Capture the cell that displays the provided text and extract its (x, y) central coordinate. 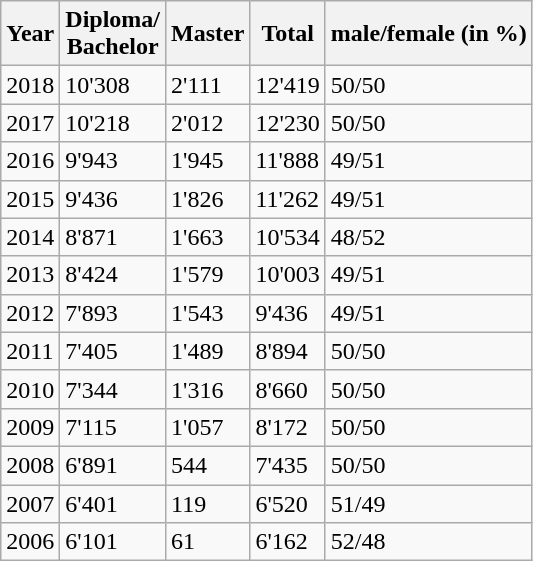
1'826 (208, 199)
2015 (30, 199)
11'888 (288, 161)
2017 (30, 123)
Total (288, 34)
8'424 (113, 275)
6'520 (288, 503)
11'262 (288, 199)
10'534 (288, 237)
6'891 (113, 465)
8'871 (113, 237)
1'663 (208, 237)
10'308 (113, 85)
48/52 (428, 237)
2012 (30, 313)
10'218 (113, 123)
10'003 (288, 275)
2'012 (208, 123)
1'543 (208, 313)
6'162 (288, 542)
12'230 (288, 123)
1'579 (208, 275)
Year (30, 34)
7'115 (113, 427)
2007 (30, 503)
51/49 (428, 503)
7'344 (113, 389)
9'943 (113, 161)
male/female (in %) (428, 34)
2018 (30, 85)
2'111 (208, 85)
2011 (30, 351)
61 (208, 542)
1'489 (208, 351)
6'101 (113, 542)
Diploma/Bachelor (113, 34)
119 (208, 503)
7'405 (113, 351)
1'316 (208, 389)
2016 (30, 161)
12'419 (288, 85)
544 (208, 465)
2008 (30, 465)
52/48 (428, 542)
7'435 (288, 465)
8'172 (288, 427)
8'894 (288, 351)
2006 (30, 542)
2009 (30, 427)
7'893 (113, 313)
2010 (30, 389)
1'057 (208, 427)
2014 (30, 237)
8'660 (288, 389)
Master (208, 34)
1'945 (208, 161)
2013 (30, 275)
6'401 (113, 503)
